Locate the cell with the specified text and output its (x, y) center coordinate. 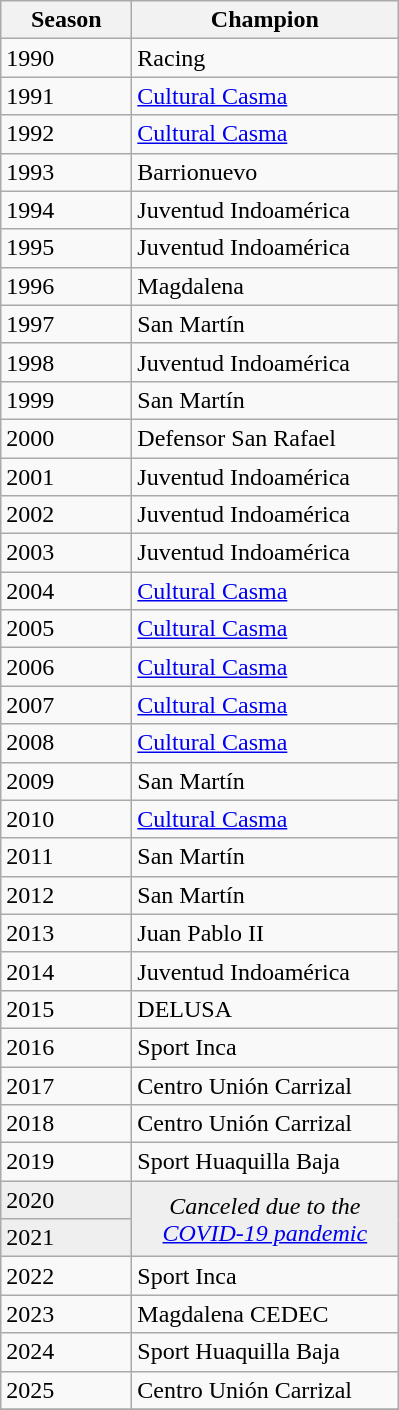
1992 (66, 134)
2002 (66, 515)
2022 (66, 1276)
2009 (66, 781)
2014 (66, 971)
1993 (66, 172)
1998 (66, 362)
Magdalena (265, 286)
1996 (66, 286)
1997 (66, 324)
2000 (66, 438)
2021 (66, 1238)
2019 (66, 1162)
2017 (66, 1085)
2012 (66, 895)
Barrionuevo (265, 172)
1991 (66, 96)
2001 (66, 477)
2011 (66, 857)
Season (66, 20)
1999 (66, 400)
Champion (265, 20)
2007 (66, 705)
1994 (66, 210)
2006 (66, 667)
2003 (66, 553)
1995 (66, 248)
Defensor San Rafael (265, 438)
2024 (66, 1352)
1990 (66, 58)
Juan Pablo II (265, 933)
2005 (66, 629)
2020 (66, 1200)
2004 (66, 591)
2018 (66, 1124)
Racing (265, 58)
2010 (66, 819)
Magdalena CEDEC (265, 1314)
Canceled due to the COVID-19 pandemic (265, 1219)
2013 (66, 933)
2023 (66, 1314)
2008 (66, 743)
2016 (66, 1047)
2015 (66, 1009)
2025 (66, 1390)
DELUSA (265, 1009)
